Detect which cell encompasses the target text, then output its [x, y] center coordinate. 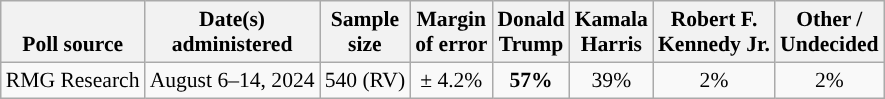
Other /Undecided [829, 32]
August 6–14, 2024 [232, 80]
KamalaHarris [612, 32]
Marginof error [451, 32]
± 4.2% [451, 80]
57% [530, 80]
RMG Research [73, 80]
540 (RV) [366, 80]
Samplesize [366, 32]
Poll source [73, 32]
Robert F.Kennedy Jr. [714, 32]
Date(s)administered [232, 32]
DonaldTrump [530, 32]
39% [612, 80]
